Identify which cell holds the provided text, then report its [x, y] central coordinate. 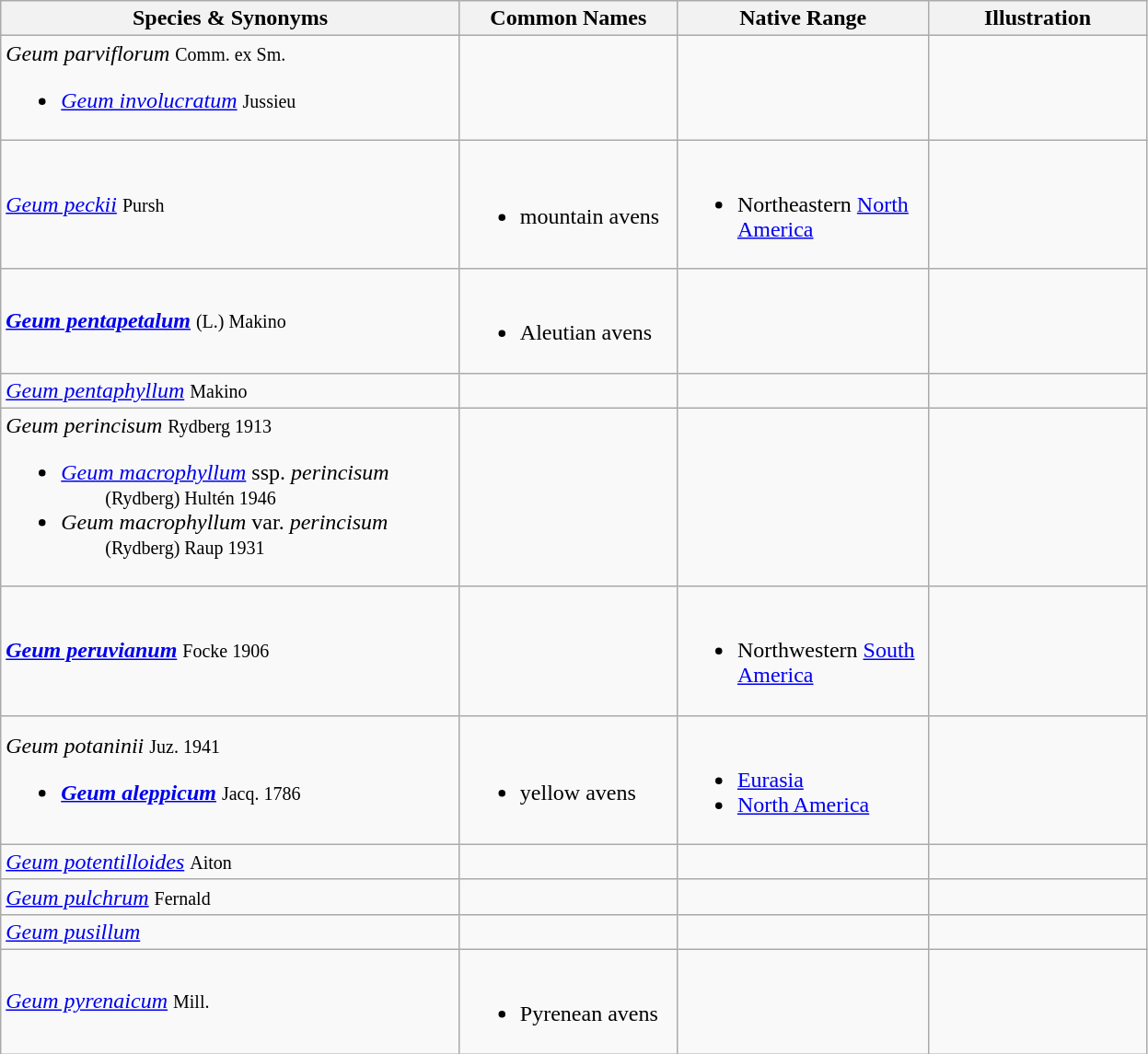
Northeastern North America [803, 204]
yellow avens [568, 780]
Northwestern South America [803, 651]
EurasiaNorth America [803, 780]
Geum pulchrum Fernald [230, 897]
mountain avens [568, 204]
Geum peckii Pursh [230, 204]
Species & Synonyms [230, 18]
Geum perincisum Rydberg 1913Geum macrophyllum ssp. perincisum (Rydberg) Hultén 1946Geum macrophyllum var. perincisum (Rydberg) Raup 1931 [230, 497]
Common Names [568, 18]
Geum parviflorum Comm. ex Sm.Geum involucratum Jussieu [230, 88]
Illustration [1038, 18]
Geum potaninii Juz. 1941Geum aleppicum Jacq. 1786 [230, 780]
Geum pyrenaicum Mill. [230, 1002]
Geum peruvianum Focke 1906 [230, 651]
Geum pentaphyllum Makino [230, 390]
Geum pentapetalum (L.) Makino [230, 320]
Aleutian avens [568, 320]
Native Range [803, 18]
Geum potentilloides Aiton [230, 862]
Pyrenean avens [568, 1002]
Geum pusillum [230, 932]
